Return the [X, Y] coordinate for the center point of the cell that contains the specified text.  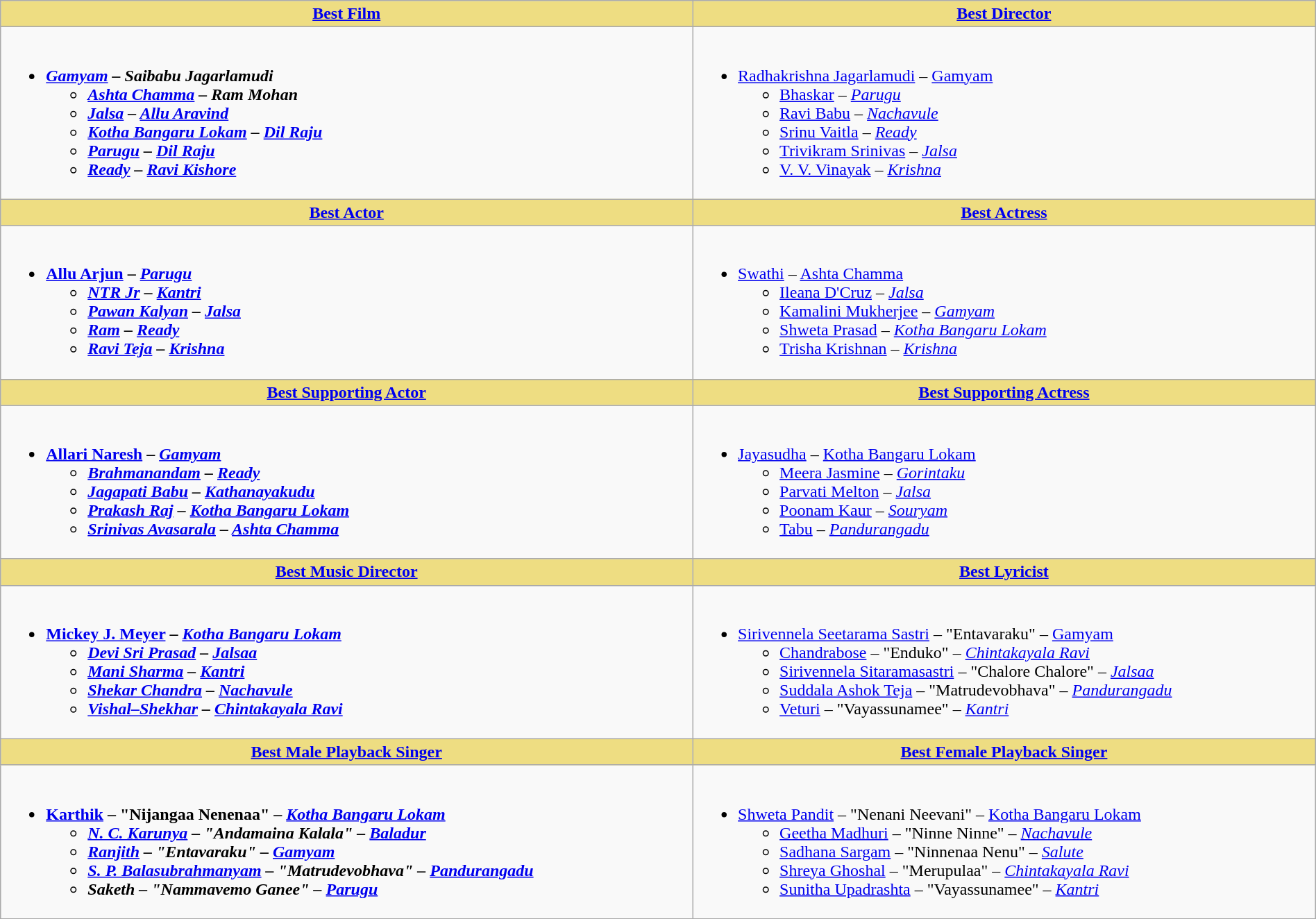
Best Supporting Actress [1004, 392]
Best Music Director [347, 572]
Best Film [347, 14]
Best Actress [1004, 212]
Jayasudha – Kotha Bangaru LokamMeera Jasmine – GorintakuParvati Melton – JalsaPoonam Kaur – SouryamTabu – Pandurangadu [1004, 482]
Best Actor [347, 212]
Best Director [1004, 14]
Allari Naresh – GamyamBrahmanandam – ReadyJagapati Babu – KathanayakuduPrakash Raj – Kotha Bangaru LokamSrinivas Avasarala – Ashta Chamma [347, 482]
Gamyam – Saibabu JagarlamudiAshta Chamma – Ram MohanJalsa – Allu AravindKotha Bangaru Lokam – Dil RajuParugu – Dil RajuReady – Ravi Kishore [347, 113]
Best Supporting Actor [347, 392]
Best Male Playback Singer [347, 752]
Best Lyricist [1004, 572]
Mickey J. Meyer – Kotha Bangaru LokamDevi Sri Prasad – JalsaaMani Sharma – KantriShekar Chandra – NachavuleVishal–Shekhar – Chintakayala Ravi [347, 662]
Radhakrishna Jagarlamudi – GamyamBhaskar – ParuguRavi Babu – NachavuleSrinu Vaitla – ReadyTrivikram Srinivas – JalsaV. V. Vinayak – Krishna [1004, 113]
Swathi – Ashta ChammaIleana D'Cruz – JalsaKamalini Mukherjee – GamyamShweta Prasad – Kotha Bangaru LokamTrisha Krishnan – Krishna [1004, 303]
Best Female Playback Singer [1004, 752]
Allu Arjun – ParuguNTR Jr – KantriPawan Kalyan – JalsaRam – ReadyRavi Teja – Krishna [347, 303]
